Locate the cell with the specified text and output its [x, y] center coordinate. 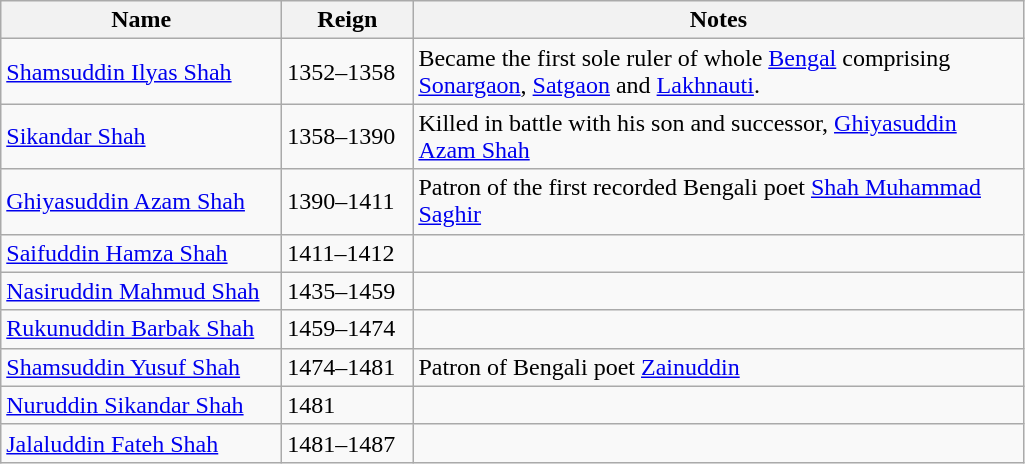
1435–1459 [348, 291]
Became the first sole ruler of whole Bengal comprising Sonargaon, Satgaon and Lakhnauti. [718, 72]
Saifuddin Hamza Shah [142, 253]
Rukunuddin Barbak Shah [142, 329]
Jalaluddin Fateh Shah [142, 443]
Nuruddin Sikandar Shah [142, 405]
Patron of the first recorded Bengali poet Shah Muhammad Saghir [718, 202]
1352–1358 [348, 72]
Name [142, 20]
Shamsuddin Yusuf Shah [142, 367]
Notes [718, 20]
1481 [348, 405]
1411–1412 [348, 253]
1474–1481 [348, 367]
1481–1487 [348, 443]
Shamsuddin Ilyas Shah [142, 72]
Sikandar Shah [142, 136]
Patron of Bengali poet Zainuddin [718, 367]
Ghiyasuddin Azam Shah [142, 202]
1358–1390 [348, 136]
Killed in battle with his son and successor, Ghiyasuddin Azam Shah [718, 136]
Reign [348, 20]
1390–1411 [348, 202]
1459–1474 [348, 329]
Nasiruddin Mahmud Shah [142, 291]
